Pinpoint the cell where the given text exists, returning its [x, y] midpoint coordinate. 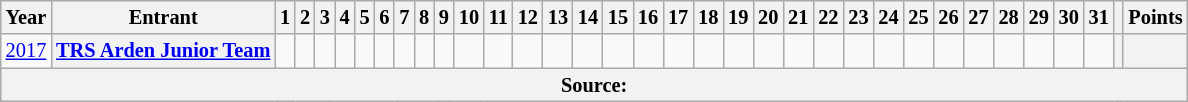
26 [948, 17]
27 [979, 17]
15 [618, 17]
28 [1009, 17]
19 [738, 17]
Year [26, 17]
14 [588, 17]
Source: [594, 85]
30 [1069, 17]
25 [918, 17]
10 [469, 17]
7 [404, 17]
6 [384, 17]
2017 [26, 51]
20 [768, 17]
31 [1099, 17]
2 [305, 17]
24 [888, 17]
23 [858, 17]
22 [828, 17]
3 [325, 17]
18 [708, 17]
9 [444, 17]
16 [648, 17]
5 [365, 17]
Entrant [163, 17]
11 [498, 17]
8 [424, 17]
Points [1155, 17]
TRS Arden Junior Team [163, 51]
1 [285, 17]
13 [558, 17]
29 [1039, 17]
21 [798, 17]
12 [528, 17]
17 [678, 17]
4 [345, 17]
